Find where the given text appears and provide that cell's center as (X, Y) coordinate. 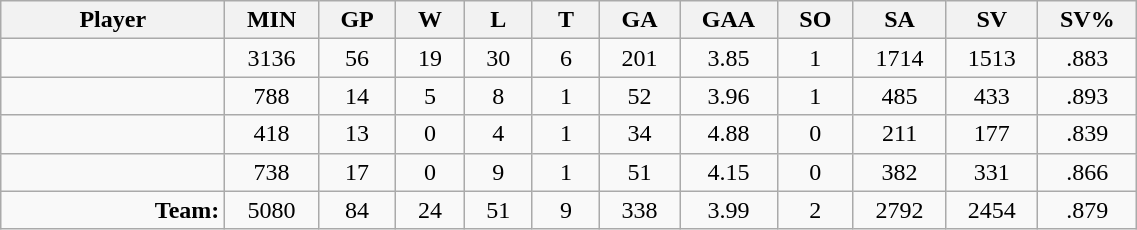
2454 (992, 210)
338 (640, 210)
MIN (272, 20)
433 (992, 96)
17 (357, 172)
177 (992, 134)
5 (430, 96)
3.85 (729, 58)
8 (498, 96)
6 (566, 58)
34 (640, 134)
.866 (1088, 172)
Team: (113, 210)
5080 (272, 210)
201 (640, 58)
418 (272, 134)
1513 (992, 58)
2 (815, 210)
4 (498, 134)
3136 (272, 58)
.879 (1088, 210)
14 (357, 96)
SV% (1088, 20)
24 (430, 210)
56 (357, 58)
GAA (729, 20)
Player (113, 20)
30 (498, 58)
SA (899, 20)
13 (357, 134)
4.88 (729, 134)
788 (272, 96)
SO (815, 20)
.883 (1088, 58)
.839 (1088, 134)
2792 (899, 210)
SV (992, 20)
3.96 (729, 96)
1714 (899, 58)
L (498, 20)
.893 (1088, 96)
GP (357, 20)
19 (430, 58)
211 (899, 134)
485 (899, 96)
331 (992, 172)
W (430, 20)
738 (272, 172)
4.15 (729, 172)
52 (640, 96)
382 (899, 172)
GA (640, 20)
T (566, 20)
3.99 (729, 210)
84 (357, 210)
